Identify which cell holds the provided text, then report its [X, Y] central coordinate. 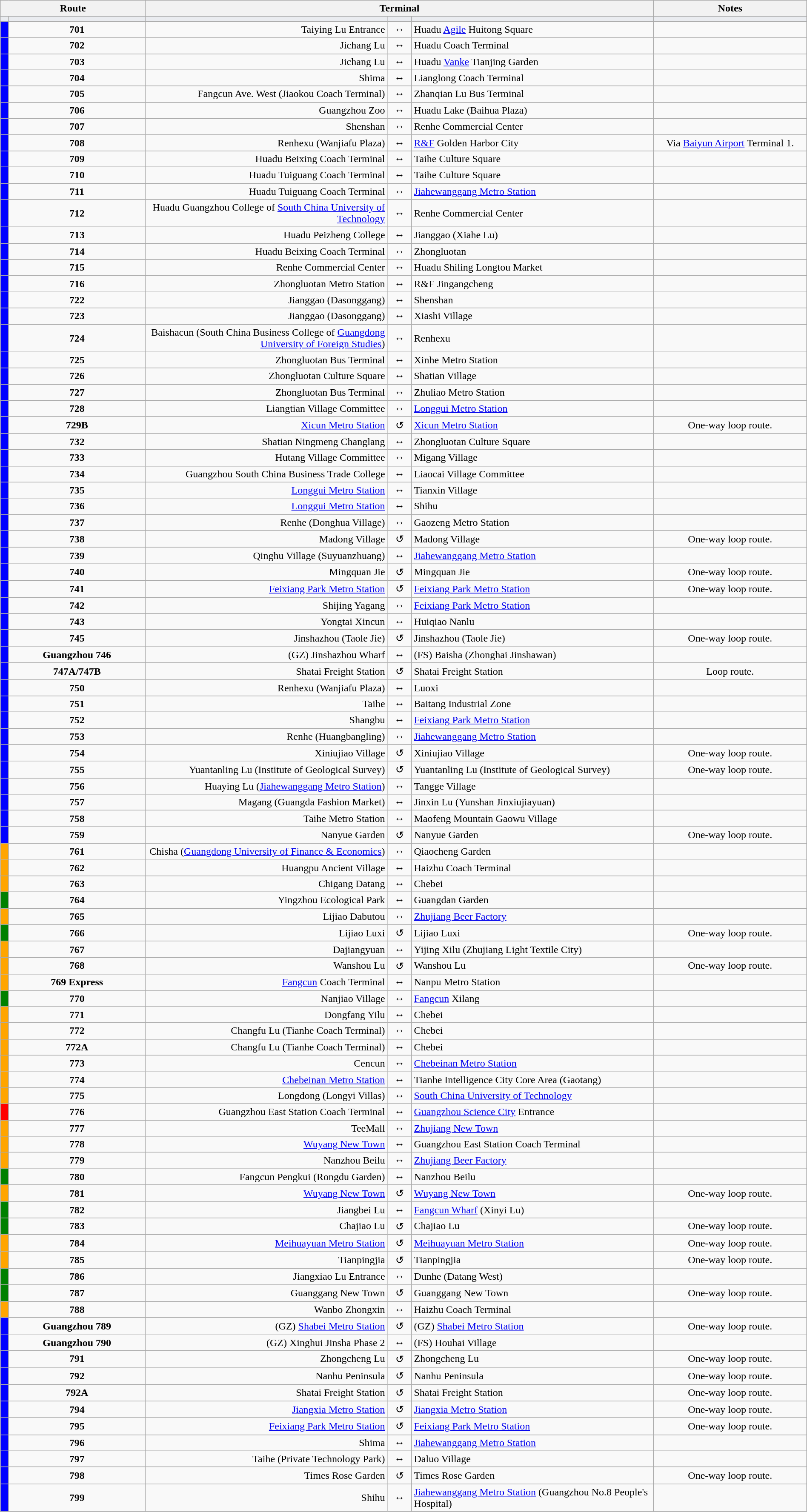
779 [77, 1161]
724 [77, 338]
704 [77, 78]
Yongtai Xincun [266, 622]
Loop route. [730, 671]
South China University of Technology [532, 1095]
Dongfang Yilu [266, 1015]
Renhexu [532, 338]
722 [77, 300]
741 [77, 589]
Zhongluotan [532, 251]
Fangcun Pengkui (Rongdu Garden) [266, 1177]
759 [77, 835]
Hutang Village Committee [266, 458]
754 [77, 753]
706 [77, 110]
736 [77, 506]
794 [77, 1409]
740 [77, 572]
727 [77, 392]
(GZ) Jinshazhou Wharf [266, 655]
Lianglong Coach Terminal [532, 78]
761 [77, 851]
786 [77, 1276]
Huangpu Ancient Village [266, 867]
743 [77, 622]
Nanjiao Village [266, 998]
Yijing Xilu (Zhujiang Light Textile City) [532, 949]
Jiahewanggang Metro Station (Guangzhou No.8 People's Hospital) [532, 1498]
710 [77, 175]
791 [77, 1359]
Huadu Coach Terminal [532, 46]
770 [77, 998]
774 [77, 1079]
711 [77, 191]
797 [77, 1459]
709 [77, 159]
705 [77, 94]
796 [77, 1443]
753 [77, 736]
Guangzhou 790 [77, 1342]
725 [77, 360]
Guangzhou Science City Entrance [532, 1112]
707 [77, 126]
Fangcun Ave. West (Jiaokou Coach Terminal) [266, 94]
795 [77, 1426]
799 [77, 1498]
766 [77, 933]
792A [77, 1393]
763 [77, 884]
737 [77, 522]
728 [77, 408]
Zhanqian Lu Bus Terminal [532, 94]
751 [77, 704]
Longdong (Longyi Villas) [266, 1095]
750 [77, 688]
Huadu Vanke Tianjing Garden [532, 62]
Nanpu Metro Station [532, 982]
Lijiao Dabutou [266, 916]
Huiqiao Nanlu [532, 622]
783 [77, 1226]
781 [77, 1193]
782 [77, 1210]
(FS) Houhai Village [532, 1342]
Shatian Village [532, 376]
Magang (Guangda Fashion Market) [266, 802]
Xinhe Metro Station [532, 360]
745 [77, 638]
798 [77, 1475]
762 [77, 867]
723 [77, 316]
Tangge Village [532, 786]
Notes [730, 9]
780 [77, 1177]
758 [77, 819]
Wanbo Zhongxin [266, 1309]
Zhuliao Metro Station [532, 392]
Yingzhou Ecological Park [266, 900]
Guangzhou 746 [77, 655]
Taihe (Private Technology Park) [266, 1459]
Maofeng Mountain Gaowu Village [532, 819]
Jiangxiao Lu Entrance [266, 1276]
(GZ) Xinghui Jinsha Phase 2 [266, 1342]
Jianggao (Xiahe Lu) [532, 235]
Daluo Village [532, 1459]
714 [77, 251]
734 [77, 474]
785 [77, 1260]
Guangzhou Zoo [266, 110]
773 [77, 1063]
Guangdan Garden [532, 900]
Migang Village [532, 458]
765 [77, 916]
Dajiangyuan [266, 949]
777 [77, 1128]
R&F Jingangcheng [532, 284]
739 [77, 556]
Guangzhou South China Business Trade College [266, 474]
752 [77, 720]
776 [77, 1112]
772A [77, 1047]
Huadu Shiling Longtou Market [532, 268]
Fangcun Wharf (Xinyi Lu) [532, 1210]
Chisha (Guangdong University of Finance & Economics) [266, 851]
784 [77, 1243]
713 [77, 235]
769 Express [77, 982]
Baishacun (South China Business College of Guangdong University of Foreign Studies) [266, 338]
Fangcun Xilang [532, 998]
712 [77, 214]
Tianhe Intelligence City Core Area (Gaotang) [532, 1079]
Fangcun Coach Terminal [266, 982]
Zhongluotan Metro Station [266, 284]
703 [77, 62]
Shangbu [266, 720]
Liaocai Village Committee [532, 474]
Chigang Datang [266, 884]
Xiashi Village [532, 316]
TeeMall [266, 1128]
708 [77, 143]
Baitang Industrial Zone [532, 704]
Taihe Metro Station [266, 819]
729B [77, 425]
768 [77, 966]
702 [77, 46]
716 [77, 284]
Huaying Lu (Jiahewanggang Metro Station) [266, 786]
787 [77, 1293]
Guangzhou 789 [77, 1326]
Huadu Agile Huitong Square [532, 29]
726 [77, 376]
764 [77, 900]
R&F Golden Harbor City [532, 143]
Shijing Yagang [266, 605]
771 [77, 1015]
(FS) Baisha (Zhonghai Jinshawan) [532, 655]
715 [77, 268]
756 [77, 786]
775 [77, 1095]
Huadu Lake (Baihua Plaza) [532, 110]
Shatian Ningmeng Changlang [266, 442]
767 [77, 949]
Zhujiang New Town [532, 1128]
757 [77, 802]
Jiangbei Lu [266, 1210]
733 [77, 458]
Huadu Peizheng College [266, 235]
788 [77, 1309]
Cencun [266, 1063]
Renhe (Huangbangling) [266, 736]
792 [77, 1376]
747A/747B [77, 671]
701 [77, 29]
Dunhe (Datang West) [532, 1276]
Jinxin Lu (Yunshan Jinxiujiayuan) [532, 802]
Liangtian Village Committee [266, 408]
Taiying Lu Entrance [266, 29]
Route [73, 9]
Tianxin Village [532, 490]
742 [77, 605]
738 [77, 539]
Qinghu Village (Suyuanzhuang) [266, 556]
735 [77, 490]
Luoxi [532, 688]
Huadu Guangzhou College of South China University of Technology [266, 214]
732 [77, 442]
Renhe (Donghua Village) [266, 522]
Qiaocheng Garden [532, 851]
Via Baiyun Airport Terminal 1. [730, 143]
Terminal [400, 9]
772 [77, 1031]
755 [77, 770]
Gaozeng Metro Station [532, 522]
Taihe [266, 704]
778 [77, 1144]
